For the text-containing cell, return its midpoint in (X, Y) coordinate format. 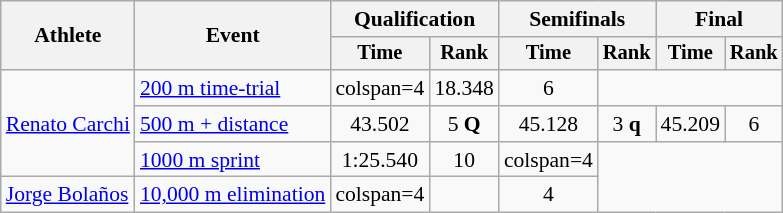
1:25.540 (380, 160)
Jorge Bolaños (68, 195)
18.348 (464, 88)
Final (720, 19)
Qualification (414, 19)
43.502 (380, 124)
1000 m sprint (232, 160)
200 m time-trial (232, 88)
Semifinals (578, 19)
500 m + distance (232, 124)
45.209 (690, 124)
45.128 (548, 124)
3 q (627, 124)
5 Q (464, 124)
Athlete (68, 36)
Event (232, 36)
4 (548, 195)
10,000 m elimination (232, 195)
10 (464, 160)
Renato Carchi (68, 124)
